From the cell containing the given text, extract its center point as [X, Y] coordinate. 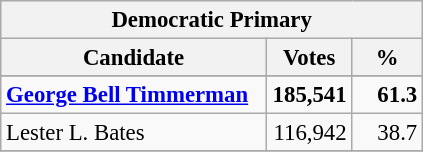
116,942 [309, 133]
Democratic Primary [212, 20]
61.3 [388, 95]
Candidate [134, 58]
George Bell Timmerman [134, 95]
Lester L. Bates [134, 133]
% [388, 58]
38.7 [388, 133]
Votes [309, 58]
185,541 [309, 95]
